Scan for the cell matching the given text and deliver its (x, y) coordinate at center. 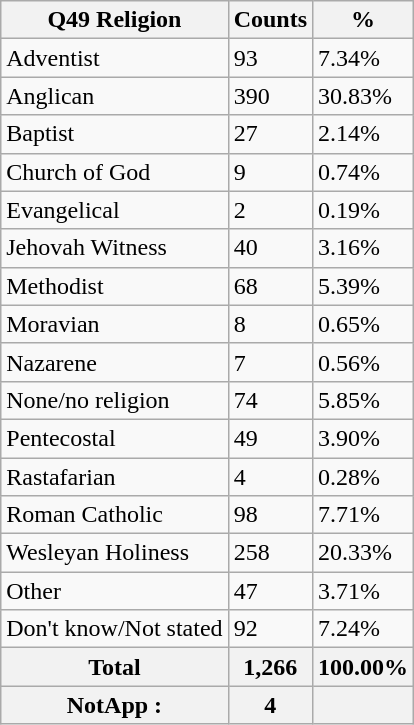
Nazarene (114, 362)
Q49 Religion (114, 20)
Other (114, 591)
Counts (270, 20)
98 (270, 515)
Moravian (114, 324)
Adventist (114, 58)
30.83% (364, 96)
2.14% (364, 134)
49 (270, 438)
Baptist (114, 134)
Jehovah Witness (114, 248)
1,266 (270, 667)
3.71% (364, 591)
74 (270, 400)
Don't know/Not stated (114, 629)
Rastafarian (114, 477)
100.00% (364, 667)
20.33% (364, 553)
47 (270, 591)
27 (270, 134)
Methodist (114, 286)
Pentecostal (114, 438)
None/no religion (114, 400)
Church of God (114, 172)
% (364, 20)
5.39% (364, 286)
7.34% (364, 58)
5.85% (364, 400)
Anglican (114, 96)
3.16% (364, 248)
Roman Catholic (114, 515)
Evangelical (114, 210)
0.28% (364, 477)
92 (270, 629)
68 (270, 286)
7 (270, 362)
9 (270, 172)
258 (270, 553)
2 (270, 210)
Wesleyan Holiness (114, 553)
3.90% (364, 438)
40 (270, 248)
390 (270, 96)
8 (270, 324)
7.71% (364, 515)
0.65% (364, 324)
0.56% (364, 362)
0.74% (364, 172)
93 (270, 58)
Total (114, 667)
NotApp : (114, 705)
7.24% (364, 629)
0.19% (364, 210)
